Determine the (X, Y) coordinate at the center of the cell enclosing the given text.  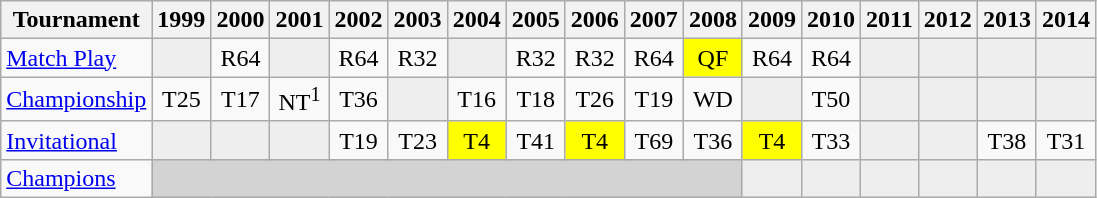
T41 (536, 140)
T31 (1066, 140)
T69 (654, 140)
Champions (76, 178)
Match Play (76, 58)
2004 (476, 20)
2002 (358, 20)
1999 (182, 20)
2009 (772, 20)
2000 (240, 20)
2008 (712, 20)
QF (712, 58)
2013 (1006, 20)
2005 (536, 20)
2006 (594, 20)
Invitational (76, 140)
NT1 (300, 100)
2003 (418, 20)
T17 (240, 100)
T33 (832, 140)
T16 (476, 100)
T26 (594, 100)
Tournament (76, 20)
T18 (536, 100)
T25 (182, 100)
2007 (654, 20)
2012 (948, 20)
WD (712, 100)
2010 (832, 20)
T50 (832, 100)
Championship (76, 100)
T23 (418, 140)
T38 (1006, 140)
2001 (300, 20)
2011 (890, 20)
2014 (1066, 20)
